Locate the cell with the specified text and output its (X, Y) center coordinate. 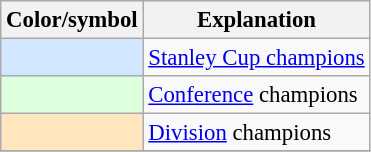
Stanley Cup champions (256, 58)
Conference champions (256, 95)
Explanation (256, 20)
Color/symbol (72, 20)
Division champions (256, 133)
